Search for the cell housing the specified text and yield its (X, Y) center coordinate. 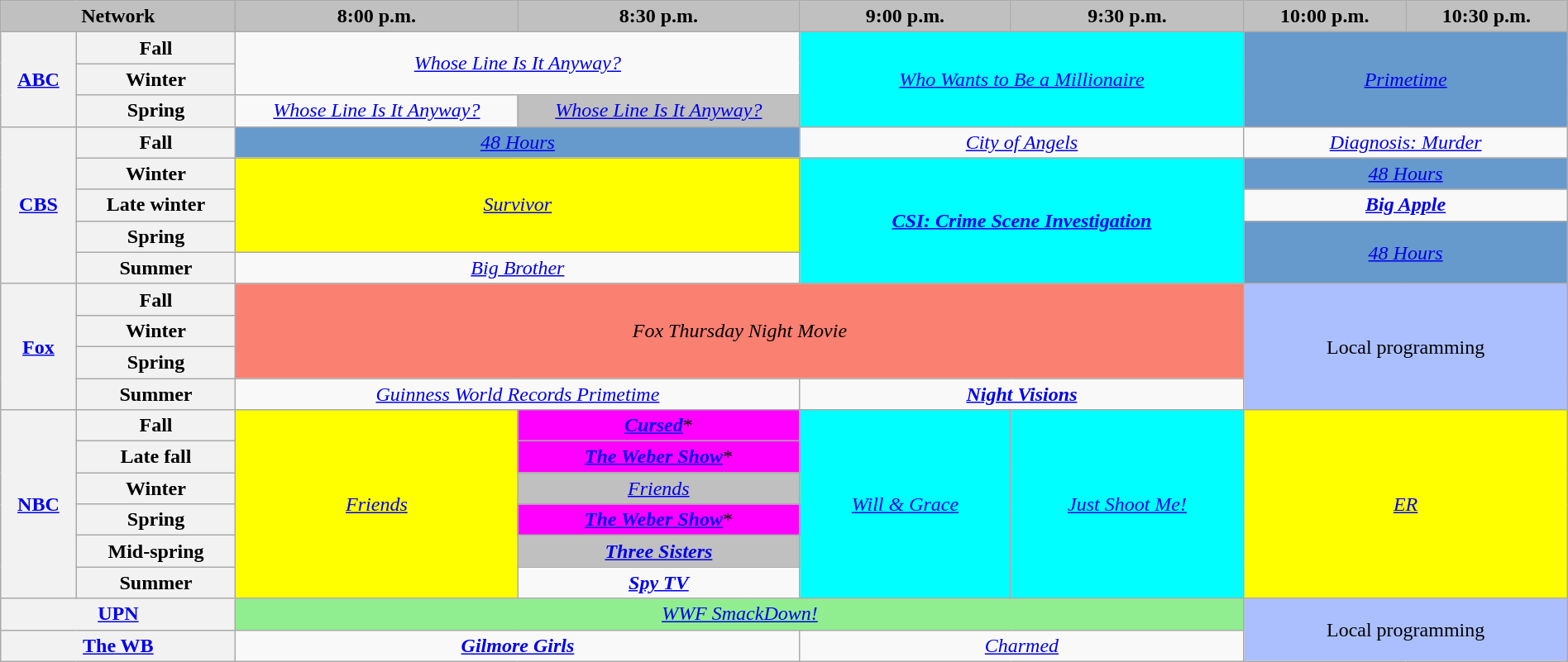
8:30 p.m. (658, 17)
Guinness World Records Primetime (518, 394)
Three Sisters (658, 551)
The WB (118, 645)
10:00 p.m. (1325, 17)
Big Brother (518, 268)
ER (1406, 504)
ABC (38, 79)
Big Apple (1406, 205)
Diagnosis: Murder (1406, 142)
Fox (38, 346)
UPN (118, 614)
Fox Thursday Night Movie (739, 331)
Cursed* (658, 426)
Spy TV (658, 583)
Who Wants to Be a Millionaire (1022, 79)
Network (118, 17)
Late winter (155, 205)
Mid-spring (155, 551)
9:00 p.m. (905, 17)
City of Angels (1022, 142)
Primetime (1406, 79)
9:30 p.m. (1127, 17)
8:00 p.m. (377, 17)
Just Shoot Me! (1127, 504)
Charmed (1022, 645)
Will & Grace (905, 504)
CBS (38, 205)
Night Visions (1022, 394)
Survivor (518, 205)
NBC (38, 504)
WWF SmackDown! (739, 614)
10:30 p.m. (1487, 17)
Late fall (155, 457)
CSI: Crime Scene Investigation (1022, 221)
Gilmore Girls (518, 645)
